Detect which cell encompasses the target text, then output its (X, Y) center coordinate. 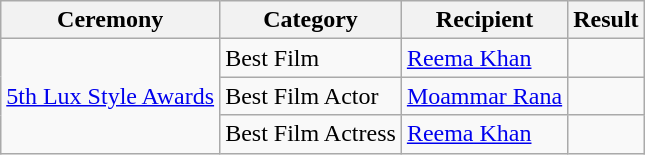
5th Lux Style Awards (110, 96)
Result (606, 20)
Moammar Rana (484, 96)
Best Film Actress (311, 134)
Best Film Actor (311, 96)
Ceremony (110, 20)
Best Film (311, 58)
Category (311, 20)
Recipient (484, 20)
